Extract the (X, Y) coordinate from the center of the cell holding the provided text.  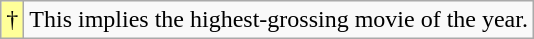
This implies the highest-grossing movie of the year. (279, 20)
† (12, 20)
